Identify which cell holds the provided text, then report its [x, y] central coordinate. 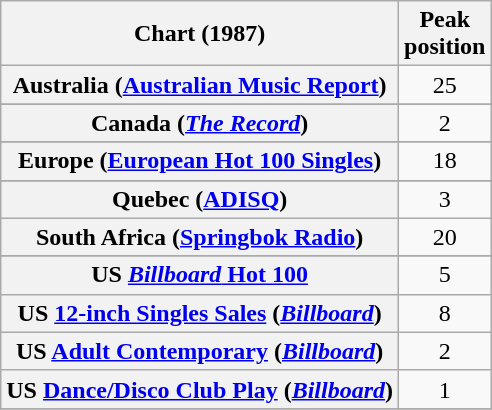
US Adult Contemporary (Billboard) [200, 351]
5 [445, 275]
South Africa (Springbok Radio) [200, 237]
Chart (1987) [200, 34]
1 [445, 389]
Peakposition [445, 34]
Quebec (ADISQ) [200, 199]
US Dance/Disco Club Play (Billboard) [200, 389]
3 [445, 199]
US Billboard Hot 100 [200, 275]
US 12-inch Singles Sales (Billboard) [200, 313]
18 [445, 161]
20 [445, 237]
Canada (The Record) [200, 123]
25 [445, 85]
8 [445, 313]
Australia (Australian Music Report) [200, 85]
Europe (European Hot 100 Singles) [200, 161]
